Capture the cell that displays the provided text and extract its (x, y) central coordinate. 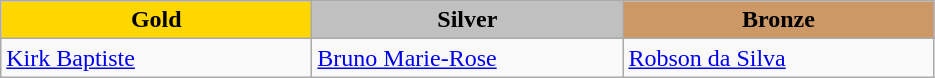
Robson da Silva (778, 58)
Silver (468, 20)
Kirk Baptiste (156, 58)
Bruno Marie-Rose (468, 58)
Bronze (778, 20)
Gold (156, 20)
